Extract the [X, Y] coordinate from the center of the cell holding the provided text.  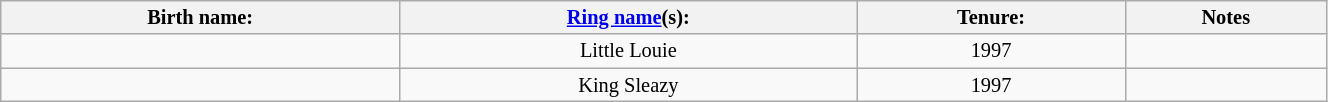
Birth name: [200, 17]
Tenure: [991, 17]
Notes [1226, 17]
King Sleazy [629, 85]
Little Louie [629, 51]
Ring name(s): [629, 17]
